Capture the cell that displays the provided text and extract its [x, y] central coordinate. 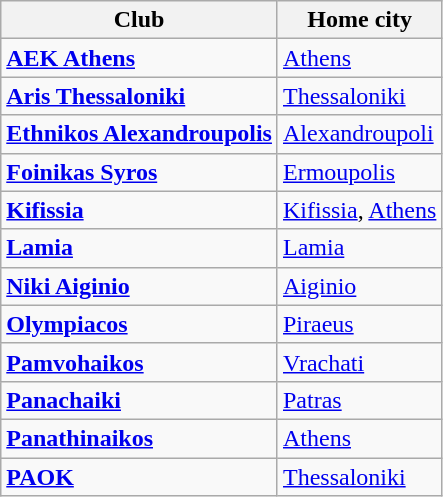
Piraeus [359, 324]
Aris Thessaloniki [140, 96]
Patras [359, 400]
Kifissia [140, 210]
Olympiacos [140, 324]
Panachaiki [140, 400]
Home city [359, 20]
Ermoupolis [359, 172]
Ethnikos Alexandroupolis [140, 134]
Kifissia, Athens [359, 210]
Alexandroupoli [359, 134]
Niki Aiginio [140, 286]
Club [140, 20]
PAOK [140, 477]
Aiginio [359, 286]
Vrachati [359, 362]
Pamvohaikos [140, 362]
Panathinaikos [140, 438]
AEK Athens [140, 58]
Foinikas Syros [140, 172]
